Determine the [x, y] coordinate at the center of the cell enclosing the given text.  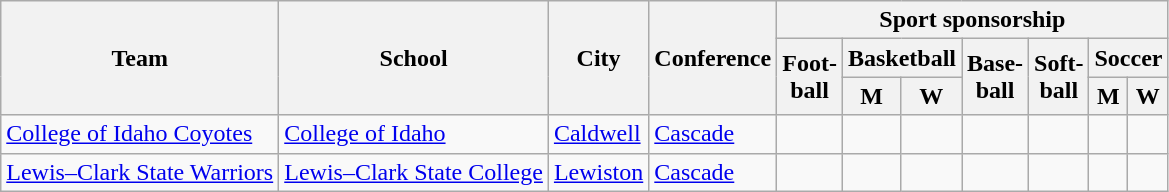
City [598, 58]
Soccer [1128, 58]
Basketball [902, 58]
College of Idaho Coyotes [140, 134]
Lewis–Clark State College [414, 172]
Lewis–Clark State Warriors [140, 172]
Conference [713, 58]
Foot-ball [810, 77]
College of Idaho [414, 134]
Team [140, 58]
Base-ball [996, 77]
Caldwell [598, 134]
School [414, 58]
Sport sponsorship [972, 20]
Soft-ball [1059, 77]
Lewiston [598, 172]
